For the text-containing cell, return its midpoint in (X, Y) coordinate format. 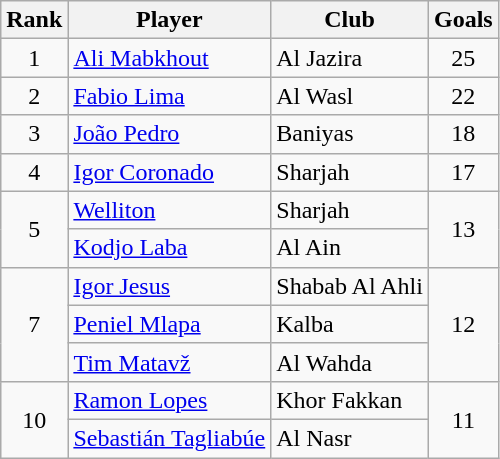
5 (34, 229)
25 (463, 58)
11 (463, 419)
3 (34, 134)
Igor Coronado (170, 172)
Baniyas (350, 134)
18 (463, 134)
10 (34, 419)
Goals (463, 20)
13 (463, 229)
Fabio Lima (170, 96)
Kodjo Laba (170, 248)
Ali Mabkhout (170, 58)
Tim Matavž (170, 362)
Shabab Al Ahli (350, 286)
22 (463, 96)
Al Wasl (350, 96)
Player (170, 20)
Al Wahda (350, 362)
4 (34, 172)
Sebastián Tagliabúe (170, 438)
Al Jazira (350, 58)
Ramon Lopes (170, 400)
João Pedro (170, 134)
Peniel Mlapa (170, 324)
17 (463, 172)
Al Ain (350, 248)
2 (34, 96)
Kalba (350, 324)
1 (34, 58)
7 (34, 324)
Club (350, 20)
Khor Fakkan (350, 400)
Igor Jesus (170, 286)
Welliton (170, 210)
Rank (34, 20)
12 (463, 324)
Al Nasr (350, 438)
